Output the (X, Y) coordinate of the center of the cell containing the given text.  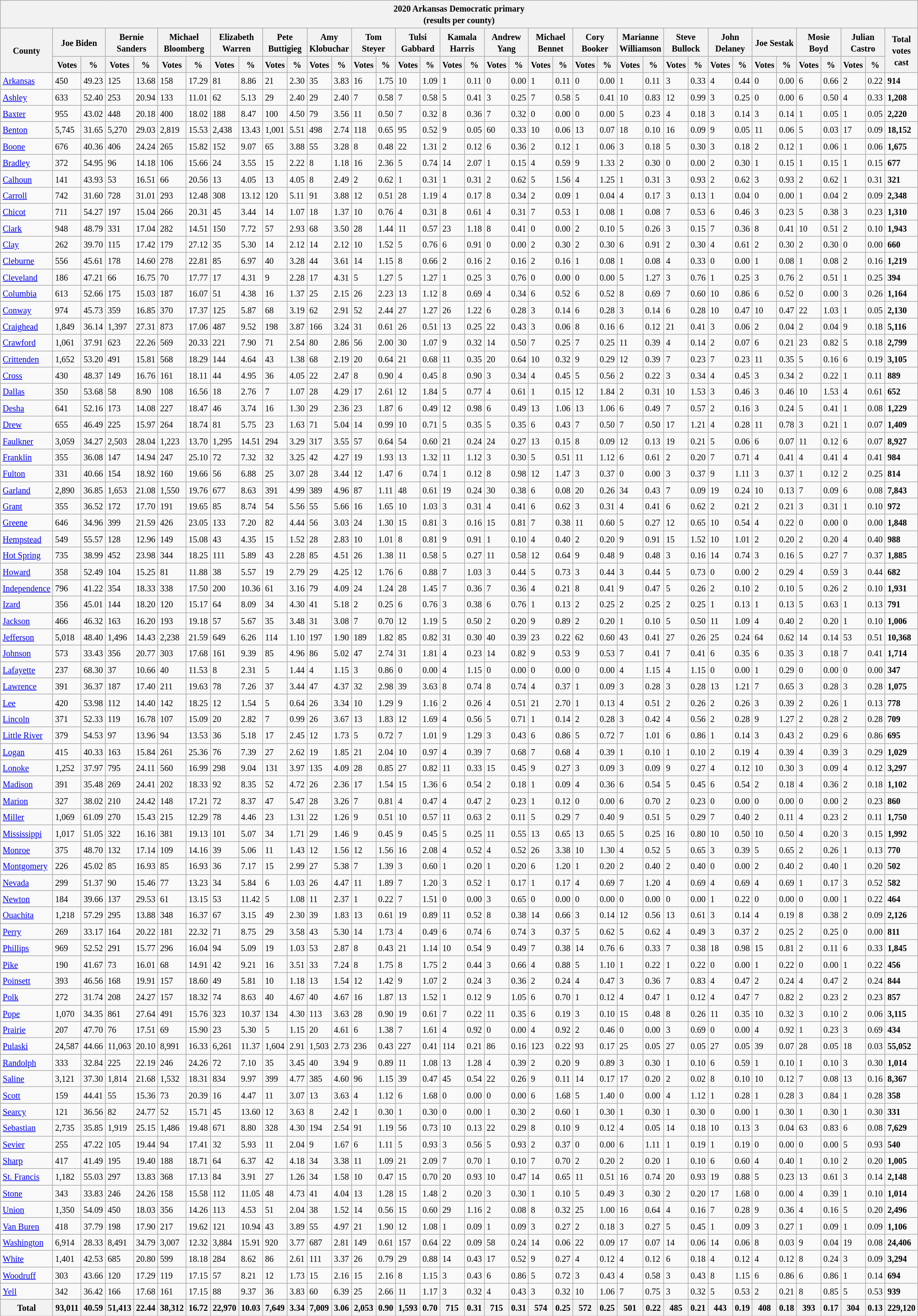
338 (172, 588)
2,348 (901, 195)
195 (119, 1160)
35.85 (93, 1128)
1.25 (607, 179)
Andrew Yang (506, 42)
1,486 (172, 1128)
Pike (27, 964)
2.66 (386, 1292)
2.22 (297, 162)
2.07 (474, 162)
5.87 (251, 310)
160 (172, 473)
984 (901, 457)
13.96 (146, 735)
8.47 (251, 113)
164 (119, 931)
55.57 (93, 539)
Yell (27, 1292)
16.85 (146, 310)
3.91 (251, 1177)
13.83 (146, 1177)
14.60 (146, 261)
25.36 (198, 752)
3.25 (297, 457)
36.52 (93, 506)
2.62 (297, 752)
Lafayette (27, 670)
22.19 (146, 1062)
247 (172, 457)
3.29 (297, 441)
Mississippi (27, 833)
Mosie Boyd (818, 42)
52.40 (93, 97)
22,970 (224, 1308)
560 (172, 768)
2,126 (901, 915)
3.45 (297, 1062)
574 (541, 1308)
27.64 (146, 1013)
Michael Bloomberg (184, 42)
Total (27, 1308)
19.13 (198, 833)
4.35 (251, 539)
38.99 (93, 555)
270 (119, 817)
210 (119, 801)
15.90 (198, 1030)
8.62 (251, 1258)
4.73 (297, 1193)
46 (224, 408)
154 (119, 473)
14.91 (198, 964)
118 (364, 130)
9.97 (251, 1079)
132 (119, 850)
350 (67, 392)
1,397 (119, 326)
Saline (27, 1079)
21.68 (146, 1079)
4.64 (251, 359)
1,496 (119, 637)
178 (119, 261)
370 (172, 310)
633 (67, 97)
2,148 (901, 1177)
36.56 (93, 1111)
5.57 (251, 572)
53.68 (93, 392)
18.31 (198, 1079)
5.75 (251, 424)
4.37 (341, 686)
7.26 (251, 686)
540 (901, 1144)
1.69 (430, 719)
Benton (27, 130)
61.09 (93, 817)
569 (172, 343)
1,029 (901, 752)
Calhoun (27, 179)
45.61 (93, 261)
9.37 (251, 1292)
456 (901, 964)
8.21 (251, 1275)
20.31 (198, 211)
51.37 (93, 882)
18.11 (198, 375)
Steve Bullock (686, 42)
17.51 (146, 1030)
24,587 (67, 1046)
17.70 (146, 506)
1,102 (901, 784)
1.32 (430, 457)
14.18 (146, 162)
52.52 (93, 948)
1.46 (341, 833)
Marianne Williamson (640, 42)
1,593 (408, 1308)
Cleveland (27, 277)
27.12 (198, 245)
15.04 (146, 211)
1,061 (67, 343)
7,649 (275, 1308)
1,992 (901, 833)
17.21 (198, 801)
17.41 (198, 1144)
770 (901, 850)
452 (119, 555)
40.66 (93, 473)
7.90 (251, 343)
685 (119, 1258)
3.03 (341, 523)
19.65 (198, 506)
5.06 (251, 850)
4.97 (341, 1226)
18.71 (198, 1160)
16.99 (198, 768)
4.29 (341, 392)
17.04 (146, 228)
17.77 (198, 277)
1.82 (386, 637)
323 (224, 1013)
194 (319, 1128)
179 (172, 245)
16.04 (198, 948)
Desha (27, 408)
43.66 (93, 1275)
3.51 (297, 964)
796 (67, 588)
36.14 (93, 326)
4.04 (341, 1193)
22.81 (198, 261)
Joe Biden (79, 42)
2,220 (901, 113)
70 (172, 277)
660 (901, 245)
0.79 (386, 1258)
18.32 (198, 997)
15.17 (198, 604)
54.95 (93, 162)
55.03 (93, 1177)
4.61 (341, 1030)
2,438 (224, 130)
1,604 (275, 1046)
Randolph (27, 1062)
1.40 (607, 1095)
Johnson (27, 653)
1,223 (172, 441)
John Delaney (730, 42)
24.41 (146, 784)
599 (172, 1258)
655 (67, 424)
417 (67, 1160)
33.43 (93, 653)
19.62 (198, 1226)
Tom Steyer (374, 42)
5.84 (251, 882)
14.16 (198, 850)
19.18 (198, 621)
2.87 (341, 948)
190 (67, 964)
22.32 (198, 931)
2.45 (297, 735)
304 (853, 1308)
2.37 (341, 899)
464 (901, 899)
343 (67, 1193)
19.66 (198, 473)
175 (119, 294)
8.37 (251, 801)
25.10 (198, 457)
28.04 (146, 441)
19.44 (146, 1144)
1.14 (430, 948)
40.59 (93, 1308)
44.41 (93, 1095)
18.29 (198, 359)
Izard (27, 604)
37.91 (93, 343)
6,261 (224, 1046)
2.31 (251, 670)
7.10 (251, 1062)
48.79 (93, 228)
23.05 (198, 523)
44.66 (93, 1046)
814 (901, 473)
15.71 (198, 1111)
501 (630, 1308)
20.39 (198, 1095)
Miller (27, 817)
1.05 (519, 997)
3.74 (251, 408)
8.75 (251, 931)
3.50 (341, 228)
1,069 (67, 817)
1,182 (67, 1177)
8.80 (251, 1128)
264 (172, 424)
52.33 (93, 719)
Grant (27, 506)
646 (67, 523)
36.08 (93, 457)
375 (67, 850)
13.12 (251, 195)
17.14 (146, 850)
16.56 (198, 392)
5.93 (251, 1144)
Fulton (27, 473)
308 (224, 195)
3.89 (297, 1226)
2.09 (430, 1160)
10.37 (251, 1013)
17.06 (198, 326)
298 (224, 768)
1.33 (607, 162)
415 (67, 752)
8,367 (901, 1079)
652 (901, 392)
4.53 (251, 1209)
2.42 (341, 1111)
2,130 (901, 310)
8.74 (251, 506)
17.90 (146, 1226)
1,503 (319, 1046)
1,006 (901, 621)
389 (319, 490)
172 (119, 506)
972 (901, 506)
93,011 (67, 1308)
Stone (27, 1193)
7.20 (251, 523)
3.77 (297, 1242)
2.86 (341, 343)
Poinsett (27, 980)
33 (319, 964)
24.24 (146, 146)
2.70 (563, 702)
253 (119, 97)
92 (224, 784)
3.08 (341, 621)
572 (585, 1308)
4.50 (297, 113)
80 (319, 343)
168 (119, 980)
173 (119, 408)
16.16 (146, 833)
3,884 (224, 1242)
2.49 (341, 179)
5.51 (297, 130)
16.01 (146, 964)
1,714 (901, 653)
237 (67, 670)
711 (67, 211)
3.06 (341, 1308)
39.70 (93, 245)
Carroll (27, 195)
278 (172, 261)
291 (119, 948)
Arkansas (27, 81)
0.02 (698, 1079)
418 (67, 1226)
3.61 (341, 261)
914 (901, 81)
0.80 (698, 833)
Kamala Harris (462, 42)
321 (901, 179)
487 (224, 326)
1.65 (386, 506)
1,849 (67, 326)
2.99 (297, 866)
262 (67, 245)
1.71 (297, 833)
394 (901, 277)
1,931 (901, 588)
988 (901, 539)
4.95 (251, 375)
5,270 (119, 130)
104 (119, 572)
57.29 (93, 915)
7,629 (901, 1128)
10.94 (251, 1226)
41.22 (93, 588)
939 (901, 1292)
694 (901, 1275)
46.32 (93, 621)
Logan (27, 752)
52.66 (93, 294)
Jackson (27, 621)
Amy Klobuchar (329, 42)
20.77 (146, 653)
4.60 (341, 1079)
200 (224, 588)
1.85 (341, 752)
18.18 (198, 1258)
106 (172, 162)
13.60 (251, 1111)
32.84 (93, 1062)
873 (172, 326)
51.05 (93, 833)
Faulkner (27, 441)
15.81 (146, 359)
54.53 (93, 735)
65 (275, 146)
Hot Spring (27, 555)
549 (67, 539)
1,532 (172, 1079)
2.98 (386, 686)
2,053 (364, 1308)
7.24 (341, 964)
Baxter (27, 113)
2020 Arkansas Democratic primary(results per county) (459, 15)
2,238 (172, 637)
333 (67, 1062)
24,406 (901, 1242)
3,297 (901, 768)
317 (319, 441)
109 (172, 850)
1,401 (67, 1258)
1.58 (341, 1177)
Searcy (27, 1111)
2.47 (341, 375)
208 (119, 997)
687 (319, 1242)
Pete Buttigieg (285, 42)
16.37 (198, 915)
41.49 (93, 1160)
322 (119, 833)
24.77 (146, 1111)
115 (119, 245)
54.09 (93, 1209)
159 (67, 1095)
5,745 (67, 130)
17.50 (198, 588)
Monroe (27, 850)
15.66 (198, 162)
15.82 (198, 146)
15.09 (198, 719)
5.67 (251, 621)
2.73 (341, 1046)
3,007 (172, 1242)
48.40 (93, 637)
695 (901, 735)
Sharp (27, 1160)
Clay (27, 245)
68.30 (93, 670)
13.68 (146, 81)
0.97 (430, 752)
255 (67, 1144)
8.90 (146, 392)
5.38 (341, 866)
Boone (27, 146)
1,001 (275, 130)
1,310 (901, 211)
88 (224, 1292)
16.72 (198, 1308)
Nevada (27, 882)
19.91 (146, 980)
5.09 (251, 948)
811 (901, 931)
186 (67, 277)
16.07 (198, 294)
7,843 (901, 490)
1.61 (430, 1030)
101 (224, 833)
47.22 (93, 1144)
623 (119, 343)
15.77 (146, 948)
2.81 (341, 1242)
582 (901, 882)
379 (67, 735)
9.07 (251, 146)
White (27, 1258)
16.33 (198, 1046)
3.24 (341, 326)
3,121 (67, 1079)
45.73 (93, 310)
15.58 (198, 1193)
2,503 (119, 441)
3,115 (901, 1013)
5.66 (341, 506)
2.08 (430, 850)
834 (224, 1079)
372 (67, 162)
354 (119, 588)
844 (901, 980)
1,750 (901, 817)
742 (67, 195)
123 (541, 1046)
18.20 (146, 604)
5.04 (341, 424)
709 (901, 719)
735 (67, 555)
8,491 (119, 1242)
14.43 (146, 637)
20.10 (146, 1046)
Cory Booker (595, 42)
3,294 (901, 1258)
3.37 (341, 1258)
1,164 (901, 294)
152 (224, 146)
11.42 (251, 899)
649 (224, 637)
Van Buren (27, 1226)
43.93 (93, 179)
27.31 (146, 326)
8.35 (251, 784)
6.39 (341, 1292)
142 (172, 702)
Dallas (27, 392)
38,312 (172, 1308)
Elizabeth Warren (236, 42)
36.37 (93, 686)
97 (119, 735)
18.03 (146, 1209)
90 (119, 882)
9.04 (251, 768)
974 (67, 310)
5.81 (251, 980)
53.98 (93, 702)
Ouachita (27, 915)
128 (119, 539)
23.98 (146, 555)
3.16 (297, 588)
1.51 (430, 899)
261 (172, 752)
County (27, 51)
41.67 (93, 964)
226 (67, 866)
641 (67, 408)
3.58 (297, 931)
408 (764, 1308)
37.30 (93, 1079)
2.83 (341, 539)
568 (172, 359)
48.70 (93, 850)
34.35 (93, 1013)
13.88 (146, 915)
406 (119, 146)
1.39 (386, 866)
202 (172, 784)
426 (172, 523)
10,368 (901, 637)
Greene (27, 523)
13.53 (198, 735)
18.47 (198, 408)
1,653 (119, 490)
31.74 (93, 997)
347 (901, 670)
54.27 (93, 211)
29.03 (146, 130)
47.21 (93, 277)
12.32 (198, 1242)
266 (172, 211)
2.19 (341, 359)
Clark (27, 228)
0.55 (519, 833)
671 (224, 1128)
221 (224, 343)
11.53 (198, 670)
Crittenden (27, 359)
400 (172, 113)
189 (364, 637)
4.72 (297, 784)
2.76 (251, 392)
11,063 (119, 1046)
18.74 (198, 424)
Union (27, 1209)
181 (172, 931)
20.94 (146, 97)
77 (172, 882)
147 (119, 457)
87 (364, 490)
34.27 (93, 441)
Columbia (27, 294)
15.03 (146, 294)
25.15 (146, 1128)
19.63 (198, 686)
297 (119, 1177)
36.42 (93, 1292)
778 (901, 702)
Perry (27, 931)
9.21 (251, 964)
45.01 (93, 604)
1,229 (901, 408)
48.37 (93, 375)
15.43 (146, 817)
Newton (27, 899)
52.49 (93, 572)
4.27 (341, 457)
100 (275, 113)
36.85 (93, 490)
368 (172, 1177)
137 (119, 899)
5.47 (297, 801)
1,919 (119, 1128)
21.08 (146, 490)
2.00 (386, 343)
1.76 (386, 572)
381 (172, 833)
3.15 (251, 915)
184 (67, 899)
7.32 (251, 457)
2.15 (341, 294)
49.23 (93, 81)
Lee (27, 702)
15.36 (146, 1095)
1.24 (386, 588)
342 (67, 1292)
1,017 (67, 833)
148 (172, 801)
84 (224, 1177)
51,413 (119, 1308)
16.75 (146, 277)
15.97 (146, 424)
1.42 (386, 980)
0.77 (474, 392)
6,914 (67, 1242)
1,814 (119, 1079)
5.11 (297, 195)
3.48 (297, 621)
1.17 (430, 1292)
Tulsi Gabbard (418, 42)
4.18 (297, 1160)
17.42 (146, 245)
Little River (27, 735)
11.05 (251, 1193)
1,219 (901, 261)
16.78 (146, 719)
Bernie Sanders (132, 42)
5.56 (297, 506)
20.18 (146, 113)
19.48 (198, 1128)
948 (67, 228)
860 (901, 801)
8.09 (251, 604)
295 (119, 915)
Woodruff (27, 1275)
1,885 (901, 555)
4.99 (297, 490)
1.93 (386, 457)
14.26 (198, 1209)
229,120 (901, 1308)
3.87 (297, 326)
Michael Bennet (551, 42)
Hempstead (27, 539)
134 (275, 1013)
42.53 (93, 1258)
1,409 (901, 424)
1,848 (901, 523)
1,675 (901, 146)
217 (172, 1226)
5.07 (251, 833)
1.22 (474, 310)
95 (408, 130)
327 (67, 801)
Garland (27, 490)
272 (67, 997)
20.33 (198, 343)
Total votes cast (901, 51)
Sevier (27, 1144)
24.27 (146, 997)
613 (67, 294)
14.40 (146, 702)
150 (224, 228)
682 (901, 572)
0.42 (653, 719)
420 (67, 702)
Craighead (27, 326)
29.53 (146, 899)
67 (224, 915)
18.02 (198, 113)
1,652 (67, 359)
28.33 (93, 1242)
6.88 (251, 473)
3,105 (901, 359)
St. Francis (27, 1177)
Crawford (27, 343)
3,059 (67, 441)
15.91 (251, 1242)
10.66 (146, 670)
15.46 (146, 882)
1.36 (430, 784)
1,208 (901, 97)
448 (119, 113)
294 (275, 441)
1,550 (172, 490)
Prairie (27, 1030)
2.93 (297, 228)
1,106 (901, 1226)
3.56 (341, 113)
791 (901, 604)
6.37 (251, 1160)
1,295 (224, 441)
8.86 (251, 81)
10.36 (251, 588)
573 (67, 653)
5.13 (251, 97)
Drew (27, 424)
2.23 (386, 294)
1.81 (430, 653)
Marion (27, 801)
2.44 (386, 310)
359 (119, 310)
18,152 (901, 130)
1,350 (67, 1209)
Bradley (27, 162)
20.80 (146, 1258)
105 (119, 1144)
9.39 (251, 653)
4.51 (341, 555)
20.22 (146, 931)
43.02 (93, 113)
Franklin (27, 457)
293 (172, 195)
969 (67, 948)
5,018 (67, 637)
2,735 (67, 1128)
13.15 (198, 899)
17.37 (198, 310)
20.56 (198, 179)
108 (172, 392)
33.17 (93, 931)
0.84 (831, 1095)
1,218 (67, 915)
13.70 (198, 441)
728 (119, 195)
15.53 (198, 130)
3.26 (341, 801)
Lawrence (27, 686)
13.23 (198, 882)
12.48 (198, 195)
236 (364, 1046)
1,943 (901, 228)
Cross (27, 375)
63 (809, 1128)
Sebastian (27, 1128)
37.79 (93, 1226)
Lincoln (27, 719)
7.72 (251, 228)
2,819 (172, 130)
861 (119, 1013)
1.48 (430, 1193)
371 (67, 719)
3.94 (341, 1062)
Madison (27, 784)
296 (172, 948)
4.25 (341, 572)
38.02 (93, 801)
3.67 (341, 719)
Julian Castro (863, 42)
107 (172, 719)
7.17 (251, 866)
Scott (27, 1095)
16.20 (146, 621)
344 (172, 555)
Jefferson (27, 637)
24.11 (146, 768)
15.84 (146, 752)
45.02 (93, 866)
55,052 (901, 1046)
Phillips (27, 948)
4.46 (251, 817)
2.79 (297, 572)
0.78 (786, 424)
556 (67, 261)
193 (172, 621)
5.02 (341, 653)
15.25 (146, 572)
Howard (27, 572)
284 (224, 1258)
6.97 (251, 261)
Lonoke (27, 768)
676 (67, 146)
498 (319, 130)
4.77 (297, 1079)
74 (224, 997)
215 (172, 817)
466 (67, 621)
14.94 (146, 457)
10.03 (251, 1308)
31.01 (146, 195)
485 (676, 1308)
Pope (27, 1013)
11.88 (198, 572)
1.63 (297, 424)
2.82 (251, 719)
131 (275, 768)
7,009 (319, 1308)
11.01 (198, 97)
35.48 (93, 784)
6.26 (251, 637)
47.70 (93, 1030)
1,845 (901, 948)
11.37 (251, 1046)
16.76 (146, 375)
93 (585, 1046)
5,116 (901, 326)
46.49 (93, 424)
434 (901, 1030)
857 (901, 997)
Independence (27, 588)
211 (172, 686)
443 (720, 1308)
141 (67, 179)
Ashley (27, 97)
Pulaski (27, 1046)
4.44 (297, 523)
Montgomery (27, 866)
34.96 (93, 523)
889 (901, 375)
5.89 (251, 555)
Washington (27, 1242)
385 (319, 1079)
12.29 (198, 817)
37.97 (93, 768)
31.65 (93, 130)
52.16 (93, 408)
348 (172, 915)
1.45 (430, 588)
265 (172, 146)
18.60 (198, 980)
1,252 (67, 768)
12.96 (146, 539)
Joe Sestak (774, 42)
19.76 (198, 490)
1.67 (341, 1144)
17.13 (198, 1177)
3.97 (297, 768)
Polk (27, 997)
328 (275, 1128)
31.60 (93, 195)
2,496 (901, 1209)
7.39 (251, 752)
18.92 (146, 473)
191 (172, 506)
13.43 (251, 130)
2,890 (67, 490)
Cleburne (27, 261)
Chicot (27, 211)
40.33 (93, 752)
1.00 (607, 1209)
22.44 (146, 1308)
1.89 (386, 882)
Conway (27, 310)
4.38 (251, 294)
955 (67, 113)
9.52 (251, 326)
69 (172, 1030)
282 (172, 228)
430 (67, 375)
135 (319, 768)
46.56 (93, 980)
795 (119, 768)
3.19 (297, 310)
17.40 (146, 686)
40.36 (93, 146)
39.66 (93, 899)
33.83 (93, 1193)
19.40 (146, 1160)
1,005 (901, 1160)
14.08 (146, 408)
8,927 (901, 441)
207 (67, 1030)
34.79 (146, 1242)
22.26 (146, 343)
24.42 (146, 801)
1,070 (67, 1013)
53.20 (93, 359)
502 (901, 866)
1.43 (297, 850)
15.08 (198, 539)
2,799 (901, 343)
299 (67, 882)
8,991 (172, 1046)
920 (275, 1242)
16.51 (146, 179)
0.75 (653, 1292)
15.76 (198, 1013)
1,075 (901, 686)
